From the cell containing the given text, extract its center point as (x, y) coordinate. 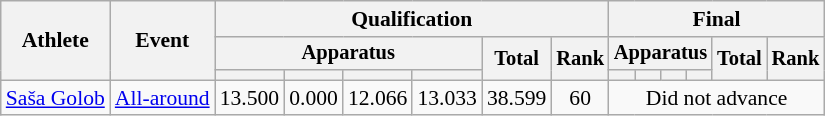
Did not advance (716, 98)
Final (716, 19)
All-around (162, 98)
38.599 (516, 98)
Event (162, 40)
12.066 (378, 98)
Athlete (56, 40)
0.000 (314, 98)
Saša Golob (56, 98)
13.500 (250, 98)
13.033 (446, 98)
Qualification (412, 19)
60 (580, 98)
